Pinpoint the cell where the given text exists, returning its [x, y] midpoint coordinate. 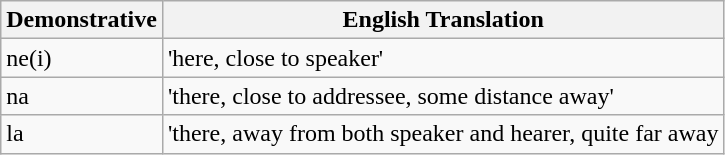
'there, close to addressee, some distance away' [442, 96]
na [82, 96]
ne(i) [82, 58]
'there, away from both speaker and hearer, quite far away [442, 134]
English Translation [442, 20]
Demonstrative [82, 20]
'here, close to speaker' [442, 58]
la [82, 134]
